Return [x, y] of the center of cell containing provided text 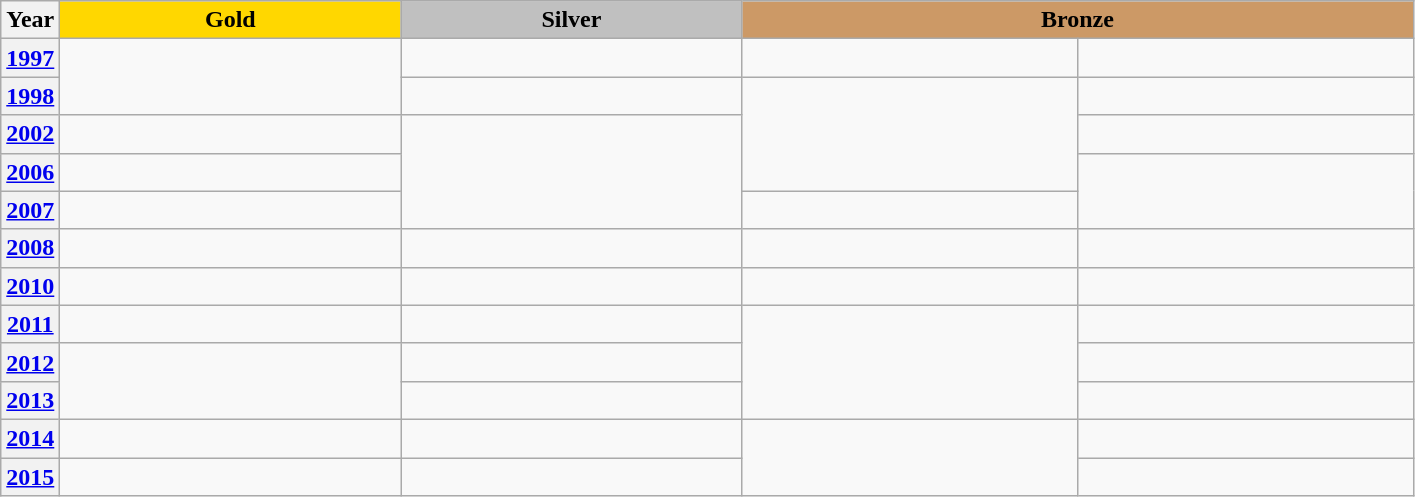
Bronze [1078, 20]
2014 [30, 438]
2002 [30, 134]
2007 [30, 210]
1997 [30, 58]
2012 [30, 362]
2011 [30, 324]
Year [30, 20]
Gold [230, 20]
2008 [30, 248]
1998 [30, 96]
2015 [30, 477]
Silver [572, 20]
2010 [30, 286]
2006 [30, 172]
2013 [30, 400]
